Search for the cell housing the specified text and yield its [x, y] center coordinate. 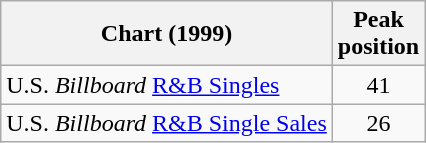
U.S. Billboard R&B Singles [167, 85]
U.S. Billboard R&B Single Sales [167, 123]
26 [378, 123]
Chart (1999) [167, 34]
41 [378, 85]
Peakposition [378, 34]
